Output the (X, Y) coordinate of the center of the cell containing the given text.  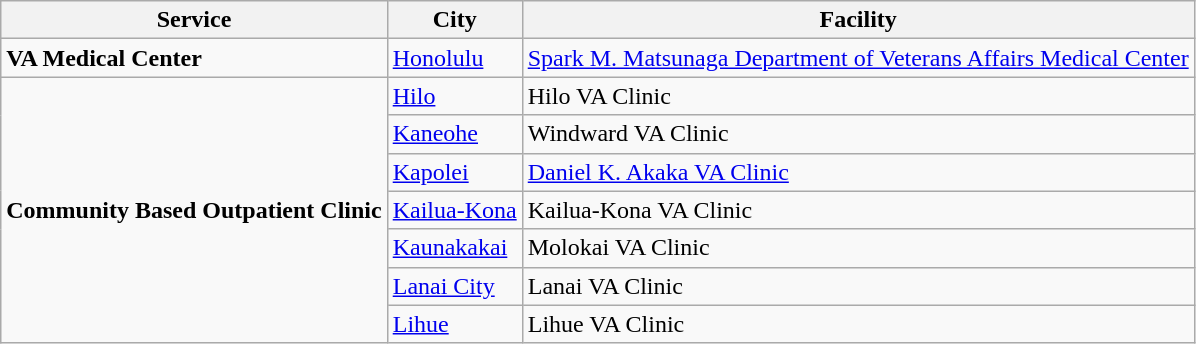
Kaneohe (454, 134)
Lihue (454, 324)
Community Based Outpatient Clinic (194, 210)
Lanai VA Clinic (858, 286)
Facility (858, 20)
Daniel K. Akaka VA Clinic (858, 172)
Molokai VA Clinic (858, 248)
Lihue VA Clinic (858, 324)
City (454, 20)
Lanai City (454, 286)
Kaunakakai (454, 248)
Hilo (454, 96)
Service (194, 20)
Hilo VA Clinic (858, 96)
VA Medical Center (194, 58)
Windward VA Clinic (858, 134)
Spark M. Matsunaga Department of Veterans Affairs Medical Center (858, 58)
Kailua-Kona (454, 210)
Honolulu (454, 58)
Kailua-Kona VA Clinic (858, 210)
Kapolei (454, 172)
